Return [X, Y] of the center of cell containing provided text 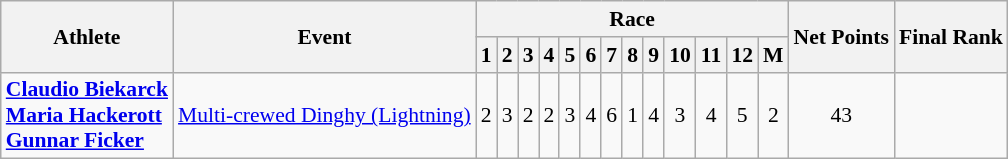
Final Rank [951, 36]
Claudio BiekarckMaria HackerottGunnar Ficker [87, 116]
10 [680, 55]
43 [842, 116]
Multi-crewed Dinghy (Lightning) [324, 116]
Event [324, 36]
11 [712, 55]
8 [632, 55]
12 [742, 55]
Net Points [842, 36]
9 [654, 55]
Athlete [87, 36]
7 [612, 55]
Race [632, 19]
M [774, 55]
